Search for the cell housing the specified text and yield its (X, Y) center coordinate. 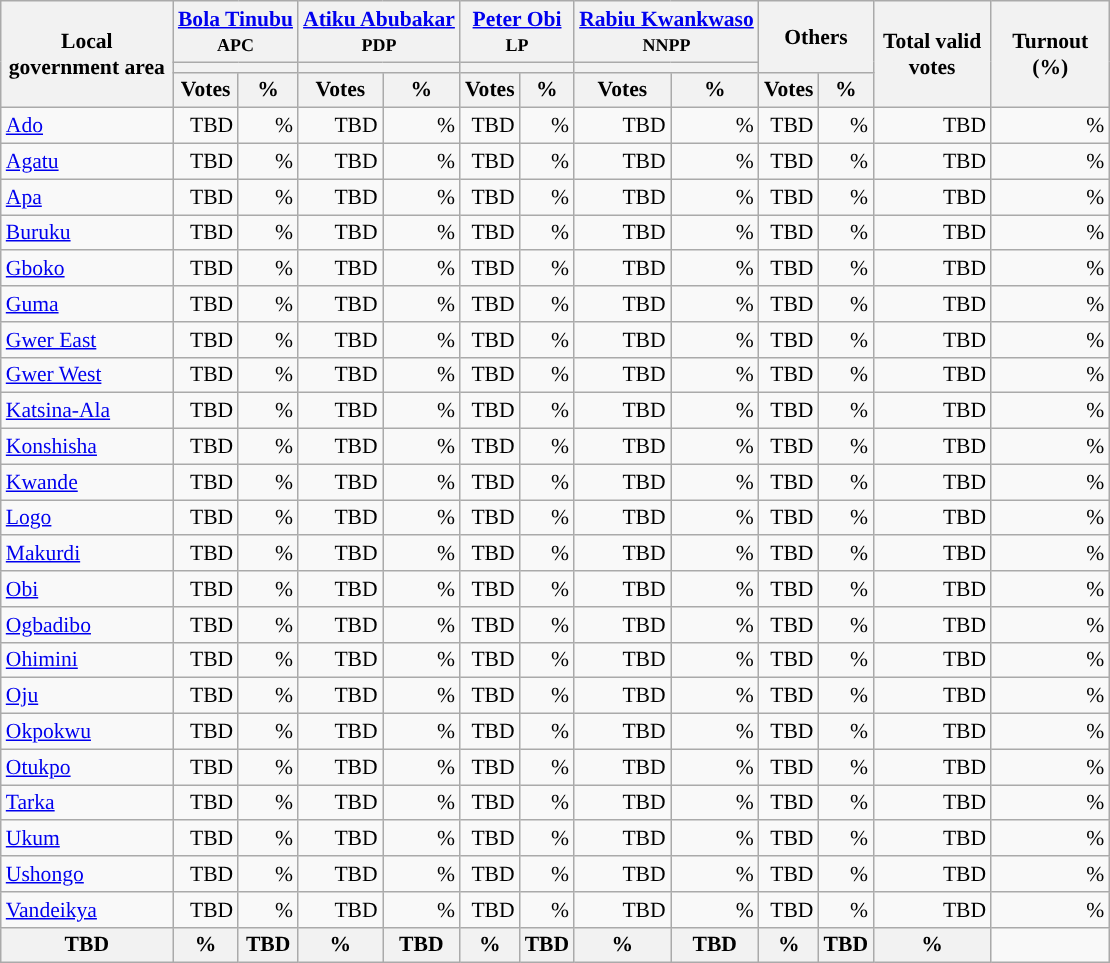
Gboko (87, 269)
Total valid votes (932, 54)
Katsina-Ala (87, 411)
Others (816, 36)
Ohimini (87, 660)
Okpokwu (87, 732)
Gwer East (87, 340)
Logo (87, 518)
Bola TinubuAPC (236, 32)
Gwer West (87, 375)
Turnout (%) (1050, 54)
Ukum (87, 839)
Agatu (87, 162)
Tarka (87, 803)
Peter ObiLP (517, 32)
Local government area (87, 54)
Buruku (87, 233)
Rabiu KwankwasoNNPP (666, 32)
Kwande (87, 482)
Ushongo (87, 874)
Otukpo (87, 767)
Guma (87, 304)
Vandeikya (87, 910)
Konshisha (87, 447)
Ado (87, 126)
Makurdi (87, 554)
Obi (87, 589)
Apa (87, 197)
Atiku AbubakarPDP (379, 32)
Oju (87, 696)
Ogbadibo (87, 625)
